Scan for the cell matching the given text and deliver its [X, Y] coordinate at center. 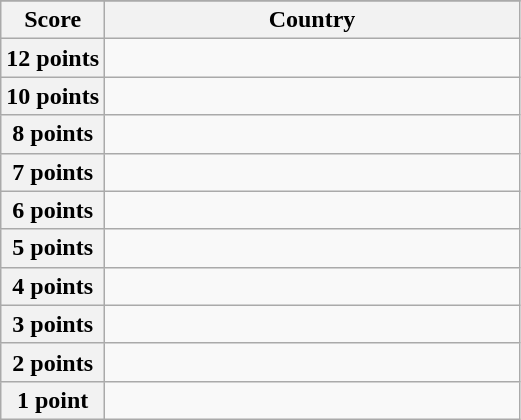
5 points [53, 248]
2 points [53, 362]
1 point [53, 400]
6 points [53, 210]
10 points [53, 96]
Score [53, 20]
Country [312, 20]
3 points [53, 324]
4 points [53, 286]
12 points [53, 58]
8 points [53, 134]
7 points [53, 172]
